Locate the cell with the specified text and output its [X, Y] center coordinate. 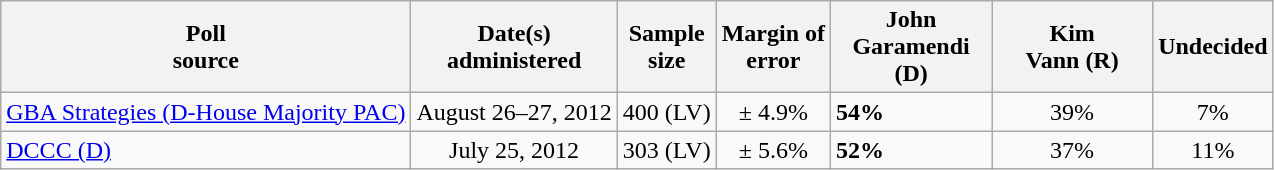
37% [1072, 150]
Pollsource [206, 47]
11% [1213, 150]
Margin oferror [773, 47]
KimVann (R) [1072, 47]
July 25, 2012 [514, 150]
400 (LV) [666, 112]
± 5.6% [773, 150]
Date(s)administered [514, 47]
± 4.9% [773, 112]
GBA Strategies (D-House Majority PAC) [206, 112]
JohnGaramendi (D) [912, 47]
Undecided [1213, 47]
Samplesize [666, 47]
39% [1072, 112]
DCCC (D) [206, 150]
54% [912, 112]
7% [1213, 112]
52% [912, 150]
August 26–27, 2012 [514, 112]
303 (LV) [666, 150]
